Return [x, y] of the center of cell containing provided text 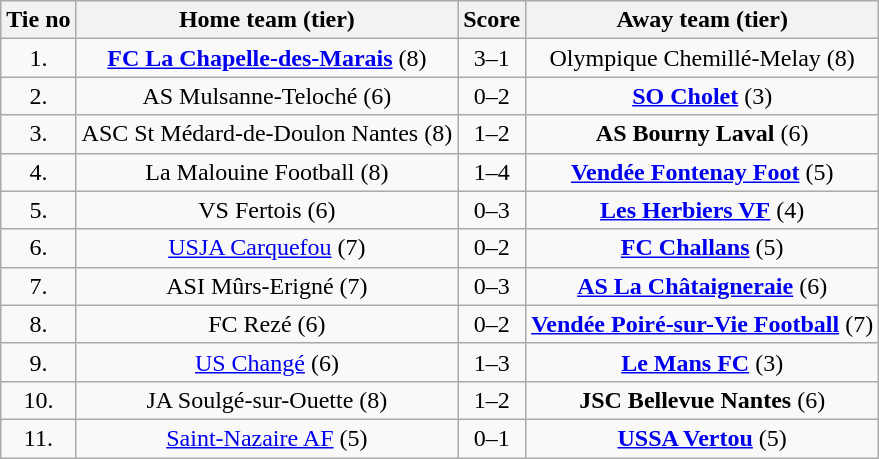
Tie no [38, 20]
Saint-Nazaire AF (5) [267, 438]
AS Bourny Laval (6) [702, 134]
5. [38, 210]
FC La Chapelle-des-Marais (8) [267, 58]
1–3 [492, 362]
JSC Bellevue Nantes (6) [702, 400]
Home team (tier) [267, 20]
8. [38, 324]
4. [38, 172]
Vendée Poiré-sur-Vie Football (7) [702, 324]
Away team (tier) [702, 20]
VS Fertois (6) [267, 210]
2. [38, 96]
Olympique Chemillé-Melay (8) [702, 58]
JA Soulgé-sur-Ouette (8) [267, 400]
Les Herbiers VF (4) [702, 210]
ASI Mûrs-Erigné (7) [267, 286]
9. [38, 362]
10. [38, 400]
SO Cholet (3) [702, 96]
7. [38, 286]
3–1 [492, 58]
Vendée Fontenay Foot (5) [702, 172]
ASC St Médard-de-Doulon Nantes (8) [267, 134]
Score [492, 20]
La Malouine Football (8) [267, 172]
6. [38, 248]
11. [38, 438]
AS La Châtaigneraie (6) [702, 286]
AS Mulsanne-Teloché (6) [267, 96]
1–4 [492, 172]
FC Rezé (6) [267, 324]
FC Challans (5) [702, 248]
1. [38, 58]
Le Mans FC (3) [702, 362]
USSA Vertou (5) [702, 438]
3. [38, 134]
USJA Carquefou (7) [267, 248]
US Changé (6) [267, 362]
0–1 [492, 438]
